Locate the cell with the specified text and output its (x, y) center coordinate. 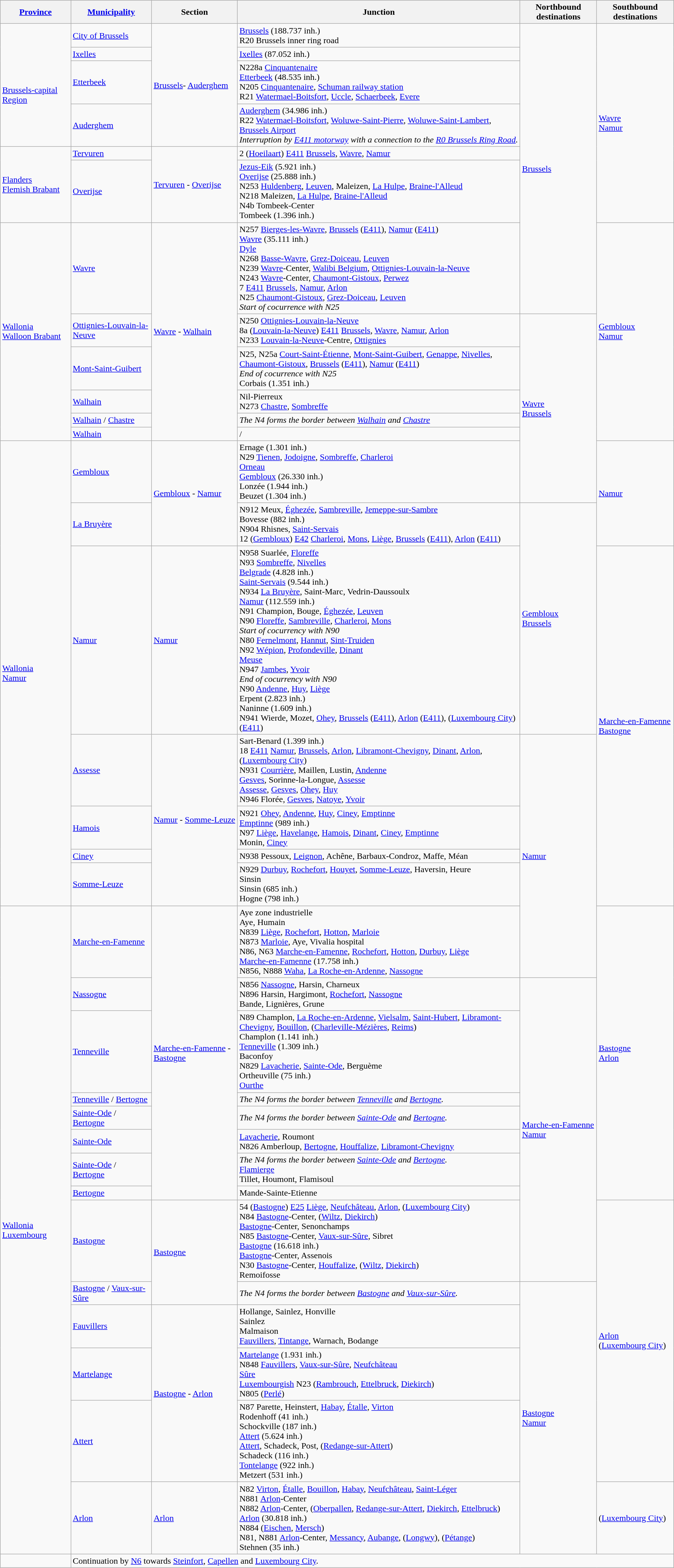
/ (379, 434)
N228a Cinquantenaire Etterbeek (48.535 inh.) N205 Cinquantenaire, Schuman railway station R21 Watermael-Boitsfort, Uccle, Schaerbeek, Evere (379, 82)
Wavre - Walhain (194, 331)
Wavre (112, 268)
Sainte-Ode (112, 1141)
La Bruyère (112, 525)
Municipality (112, 12)
Hollange, Sainlez, Honville Sainlez Malmaison Fauvillers, Tintange, Warnach, Bodange (379, 1326)
WavreBrussels (558, 408)
GemblouxNamur (635, 331)
Namur - Somme-Leuze (194, 820)
Ixelles (112, 54)
2 (Hoeilaart) E411 Brussels, Wavre, Namur (379, 153)
Brussels-capital Region (36, 85)
Brussels (188.737 inh.) R20 Brussels inner ring road (379, 35)
Fauvillers (112, 1326)
GemblouxBrussels (558, 619)
Hamois (112, 828)
Tenneville (112, 1051)
Gembloux - Namur (194, 493)
Ernage (1.301 inh.) N29 Tienen, Jodoigne, Sombreffe, Charleroi Orneau Gembloux (26.330 inh.) Lonzée (1.944 inh.) Beuzet (1.304 inh.) (379, 472)
N929 Durbuy, Rochefort, Houyet, Somme-Leuze, Haversin, Heure Sinsin Sinsin (685 inh.) Hogne (798 inh.) (379, 884)
Ottignies-Louvain-la-Neuve (112, 330)
Walhain / Chastre (112, 420)
Marche-en-FamenneBastogne (635, 726)
Bastogne / Vaux-sur-Sûre (112, 1293)
Brussels (558, 169)
BastogneNamur (558, 1418)
WalloniaLuxembourg (36, 1230)
Arlon (Luxembourg City) (635, 1341)
Overijse (112, 191)
Mont-Saint-Guibert (112, 368)
WavreNamur (635, 123)
Nassogne (112, 994)
Marche-en-Famenne (112, 942)
N938 Pessoux, Leignon, Achêne, Barbaux-Condroz, Maffe, Méan (379, 856)
The N4 forms the border between Bastogne and Vaux-sur-Sûre. (379, 1293)
Martelange (112, 1374)
Tervuren (112, 153)
Lavacherie, Roumont N826 Amberloup, Bertogne, Houffalize, Libramont-Chevigny (379, 1141)
Martelange (1.931 inh.) N848 Fauvillers, Vaux-sur-Sûre, Neufchâteau Sûre Luxembourgish N23 (Rambrouch, Ettelbruck, Diekirch) N805 (Perlé) (379, 1374)
Ciney (112, 856)
Assesse (112, 770)
Somme-Leuze (112, 884)
The N4 forms the border between Sainte-Ode and Bertogne. Flamierge Tillet, Houmont, Flamisoul (379, 1169)
FlandersFlemish Brabant (36, 184)
Bertogne (112, 1193)
WalloniaNamur (36, 673)
N250 Ottignies-Louvain-la-Neuve 8a (Louvain-la-Neuve) E411 Brussels, Wavre, Namur, Arlon N233 Louvain-la-Neuve-Centre, Ottignies (379, 330)
City of Brussels (112, 35)
Province (36, 12)
Southbound destinations (635, 12)
(Luxembourg City) (635, 1518)
Continuation by N6 towards Steinfort, Capellen and Luxembourg City. (372, 1561)
WalloniaWalloon Brabant (36, 331)
Auderghem (112, 125)
Nil-Pierreux N273 Chastre, Sombreffe (379, 402)
Gembloux (112, 472)
Junction (379, 12)
The N4 forms the border between Sainte-Ode and Bertogne. (379, 1118)
Tenneville / Bertogne (112, 1099)
The N4 forms the border between Walhain and Chastre (379, 420)
Brussels- Auderghem (194, 85)
Mande-Sainte-Etienne (379, 1193)
N856 Nassogne, Harsin, Charneux N896 Harsin, Hargimont, Rochefort, Nassogne Bande, Lignières, Grune (379, 994)
N921 Ohey, Andenne, Huy, Ciney, Emptinne Emptinne (989 inh.) N97 Liège, Havelange, Hamois, Dinant, Ciney, Emptinne Monin, Ciney (379, 828)
Etterbeek (112, 82)
Northbound destinations (558, 12)
Bastogne - Arlon (194, 1393)
Attert (112, 1441)
BastogneArlon (635, 1053)
The N4 forms the border between Tenneville and Bertogne. (379, 1099)
Marche-en-FamenneNamur (558, 1129)
Section (194, 12)
Marche-en-Famenne - Bastogne (194, 1053)
Ixelles (87.052 inh.) (379, 54)
Tervuren - Overijse (194, 184)
